Pinpoint the cell where the given text exists, returning its (x, y) midpoint coordinate. 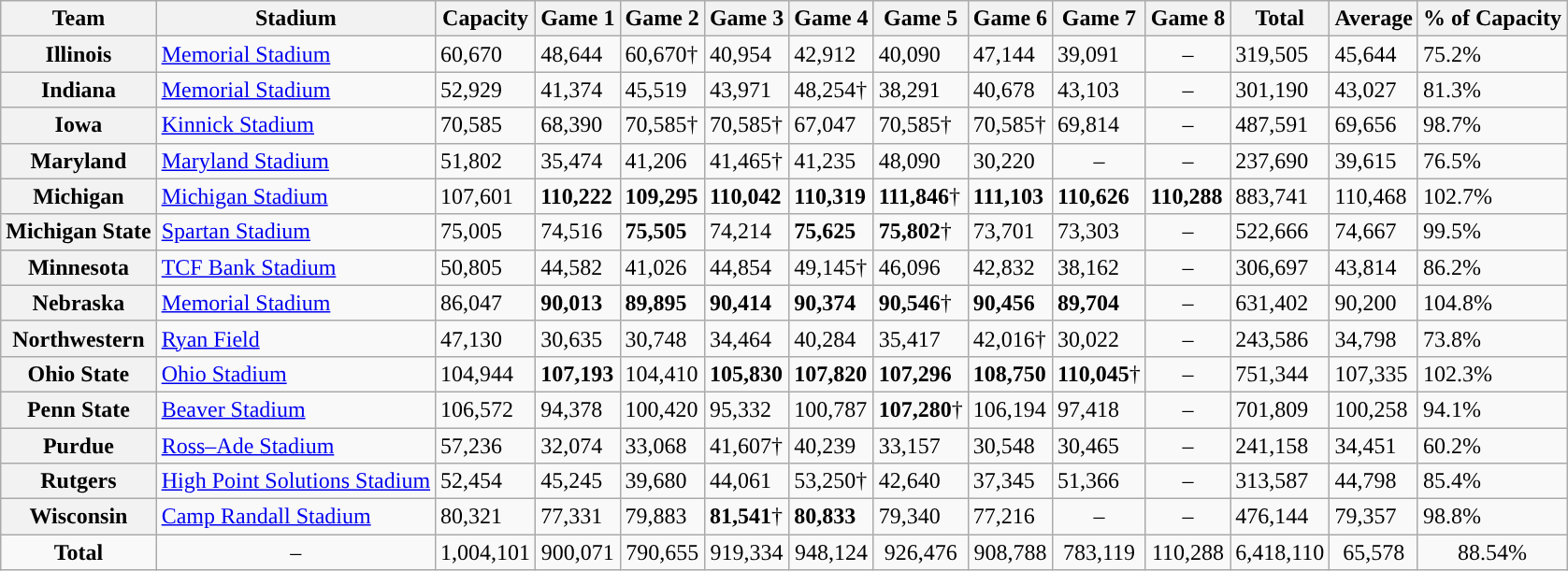
81,541† (746, 517)
Ohio Stadium (295, 374)
73.8% (1492, 338)
98.7% (1492, 125)
77,216 (1010, 517)
105,830 (746, 374)
90,414 (746, 303)
106,194 (1010, 409)
110,319 (831, 196)
111,103 (1010, 196)
109,295 (662, 196)
48,090 (920, 161)
74,667 (1374, 232)
Camp Randall Stadium (295, 517)
Game 8 (1187, 19)
33,157 (920, 446)
237,690 (1280, 161)
104,944 (486, 374)
79,357 (1374, 517)
Capacity (486, 19)
41,607† (746, 446)
Maryland Stadium (295, 161)
90,456 (1010, 303)
Michigan Stadium (295, 196)
Game 5 (920, 19)
88.54% (1492, 552)
Purdue (79, 446)
Minnesota (79, 267)
34,464 (746, 338)
107,280† (920, 409)
79,883 (662, 517)
44,582 (578, 267)
107,820 (831, 374)
43,814 (1374, 267)
30,548 (1010, 446)
40,954 (746, 54)
108,750 (1010, 374)
90,546† (920, 303)
883,741 (1280, 196)
32,074 (578, 446)
52,454 (486, 481)
49,145† (831, 267)
476,144 (1280, 517)
40,284 (831, 338)
75,802† (920, 232)
40,678 (1010, 90)
Maryland (79, 161)
919,334 (746, 552)
80,833 (831, 517)
107,335 (1374, 374)
47,144 (1010, 54)
30,022 (1100, 338)
75,625 (831, 232)
106,572 (486, 409)
948,124 (831, 552)
89,895 (662, 303)
90,200 (1374, 303)
107,601 (486, 196)
95,332 (746, 409)
TCF Bank Stadium (295, 267)
73,701 (1010, 232)
45,644 (1374, 54)
98.8% (1492, 517)
68,390 (578, 125)
51,802 (486, 161)
110,042 (746, 196)
Indiana (79, 90)
107,296 (920, 374)
74,516 (578, 232)
306,697 (1280, 267)
76.5% (1492, 161)
High Point Solutions Stadium (295, 481)
51,366 (1100, 481)
1,004,101 (486, 552)
47,130 (486, 338)
43,027 (1374, 90)
100,258 (1374, 409)
37,345 (1010, 481)
60.2% (1492, 446)
701,809 (1280, 409)
Game 1 (578, 19)
97,418 (1100, 409)
631,402 (1280, 303)
Game 3 (746, 19)
43,103 (1100, 90)
34,798 (1374, 338)
39,615 (1374, 161)
57,236 (486, 446)
Game 4 (831, 19)
313,587 (1280, 481)
Michigan (79, 196)
% of Capacity (1492, 19)
100,420 (662, 409)
241,158 (1280, 446)
Spartan Stadium (295, 232)
42,640 (920, 481)
69,656 (1374, 125)
86,047 (486, 303)
70,585 (486, 125)
39,680 (662, 481)
111,846† (920, 196)
79,340 (920, 517)
99.5% (1492, 232)
41,026 (662, 267)
65,578 (1374, 552)
Ross–Ade Stadium (295, 446)
Wisconsin (79, 517)
60,670 (486, 54)
75.2% (1492, 54)
Game 7 (1100, 19)
783,119 (1100, 552)
42,912 (831, 54)
100,787 (831, 409)
41,235 (831, 161)
30,748 (662, 338)
46,096 (920, 267)
Ryan Field (295, 338)
60,670† (662, 54)
319,505 (1280, 54)
Game 6 (1010, 19)
522,666 (1280, 232)
86.2% (1492, 267)
53,250† (831, 481)
6,418,110 (1280, 552)
Nebraska (79, 303)
110,045† (1100, 374)
Kinnick Stadium (295, 125)
102.3% (1492, 374)
43,971 (746, 90)
81.3% (1492, 90)
42,016† (1010, 338)
30,220 (1010, 161)
30,635 (578, 338)
41,465† (746, 161)
Ohio State (79, 374)
104.8% (1492, 303)
Average (1374, 19)
110,468 (1374, 196)
35,474 (578, 161)
104,410 (662, 374)
926,476 (920, 552)
39,091 (1100, 54)
Rutgers (79, 481)
900,071 (578, 552)
110,626 (1100, 196)
77,331 (578, 517)
908,788 (1010, 552)
107,193 (578, 374)
94.1% (1492, 409)
41,206 (662, 161)
45,519 (662, 90)
Stadium (295, 19)
301,190 (1280, 90)
90,374 (831, 303)
Michigan State (79, 232)
90,013 (578, 303)
94,378 (578, 409)
243,586 (1280, 338)
74,214 (746, 232)
102.7% (1492, 196)
790,655 (662, 552)
75,505 (662, 232)
50,805 (486, 267)
35,417 (920, 338)
38,291 (920, 90)
52,929 (486, 90)
44,854 (746, 267)
33,068 (662, 446)
45,245 (578, 481)
Northwestern (79, 338)
44,061 (746, 481)
Game 2 (662, 19)
Beaver Stadium (295, 409)
48,644 (578, 54)
40,239 (831, 446)
44,798 (1374, 481)
Penn State (79, 409)
41,374 (578, 90)
80,321 (486, 517)
751,344 (1280, 374)
89,704 (1100, 303)
48,254† (831, 90)
34,451 (1374, 446)
67,047 (831, 125)
42,832 (1010, 267)
110,222 (578, 196)
487,591 (1280, 125)
Iowa (79, 125)
73,303 (1100, 232)
75,005 (486, 232)
Team (79, 19)
69,814 (1100, 125)
30,465 (1100, 446)
40,090 (920, 54)
38,162 (1100, 267)
85.4% (1492, 481)
Illinois (79, 54)
